Return the (x, y) coordinate for the center point of the cell that contains the specified text.  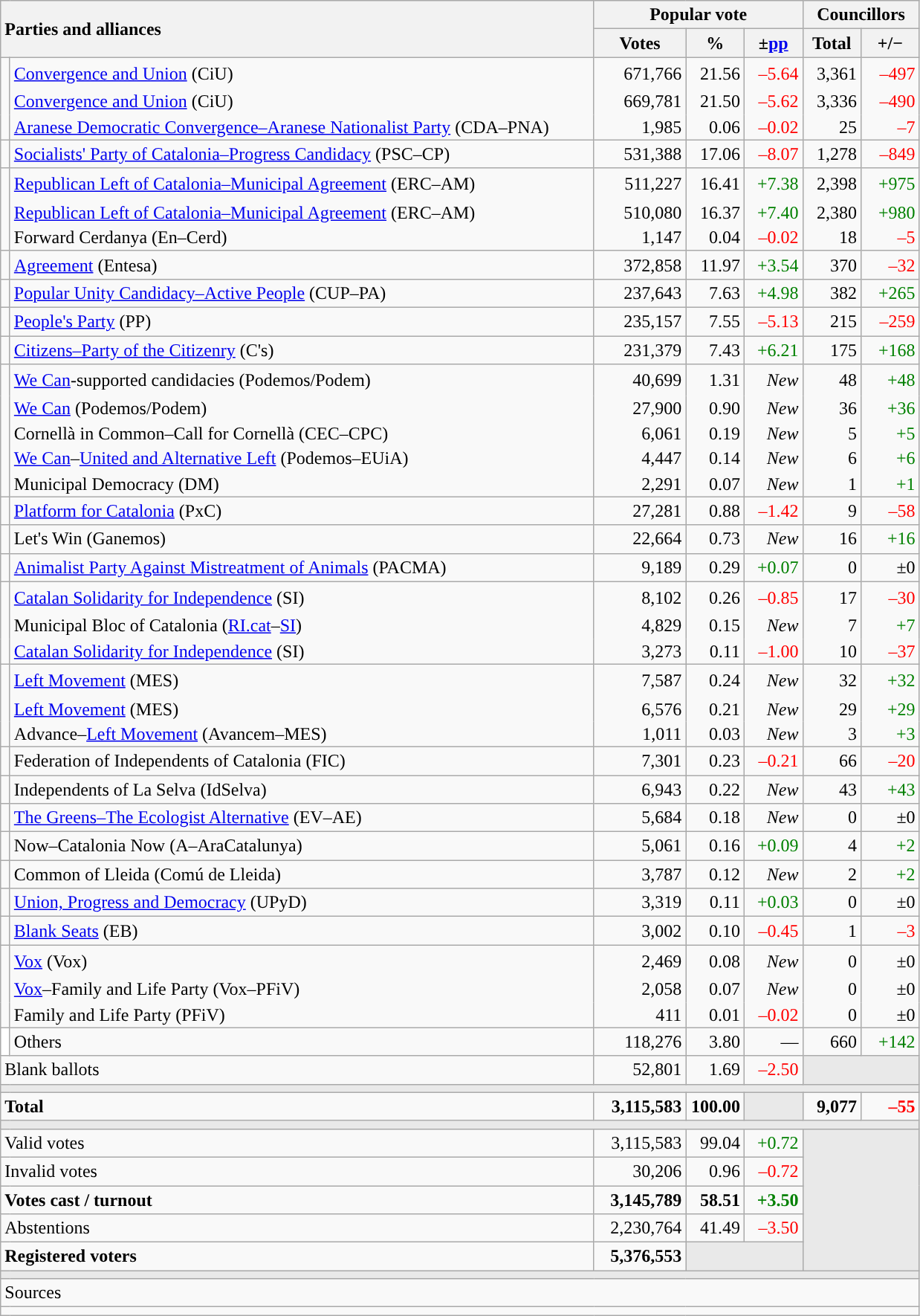
–3.50 (773, 1228)
–32 (890, 265)
We Can-supported candidacies (Podemos/Podem) (302, 381)
7.55 (715, 321)
382 (832, 293)
25 (832, 127)
+/− (890, 43)
Platform for Catalonia (PxC) (302, 511)
+3 (890, 734)
40,699 (640, 381)
3 (832, 734)
Cornellà in Common–Call for Cornellà (CEC–CPC) (302, 433)
9 (832, 511)
7.43 (715, 350)
2,380 (832, 213)
5,061 (640, 846)
0.08 (715, 961)
6 (832, 459)
Votes (640, 43)
0.15 (715, 626)
+7.40 (773, 213)
Invalid votes (297, 1171)
27,281 (640, 511)
–1.00 (773, 651)
17 (832, 598)
Municipal Democracy (DM) (302, 484)
Agreement (Entesa) (302, 265)
Councillors (861, 15)
43 (832, 789)
11.97 (715, 265)
2 (832, 874)
510,080 (640, 213)
52,801 (640, 1070)
0.29 (715, 567)
3,787 (640, 874)
Sources (460, 1293)
0.21 (715, 709)
Votes cast / turnout (297, 1199)
7,301 (640, 761)
–30 (890, 598)
6,943 (640, 789)
Vox–Family and Life Party (Vox–PFiV) (302, 990)
Registered voters (297, 1257)
16.37 (715, 213)
Valid votes (297, 1143)
2,230,764 (640, 1228)
–2.50 (773, 1070)
+0.07 (773, 567)
0.24 (715, 680)
+3.50 (773, 1199)
–259 (890, 321)
+142 (890, 1042)
–5.62 (773, 102)
2,291 (640, 484)
Popular Unity Candidacy–Active People (CUP–PA) (302, 293)
32 (832, 680)
Parties and alliances (297, 29)
237,643 (640, 293)
–58 (890, 511)
Forward Cerdanya (En–Cerd) (302, 238)
±pp (773, 43)
Aranese Democratic Convergence–Aranese Nationalist Party (CDA–PNA) (302, 127)
8,102 (640, 598)
+16 (890, 539)
48 (832, 381)
–8.07 (773, 154)
1,147 (640, 238)
660 (832, 1042)
5,684 (640, 818)
+0.09 (773, 846)
16 (832, 539)
0.88 (715, 511)
2,469 (640, 961)
30,206 (640, 1171)
1,011 (640, 734)
669,781 (640, 102)
0.03 (715, 734)
–0.45 (773, 931)
+1 (890, 484)
+7.38 (773, 184)
–497 (890, 73)
Socialists' Party of Catalonia–Progress Candidacy (PSC–CP) (302, 154)
7,587 (640, 680)
22,664 (640, 539)
+168 (890, 350)
16.41 (715, 184)
18 (832, 238)
411 (640, 1015)
% (715, 43)
21.56 (715, 73)
3,361 (832, 73)
Animalist Party Against Mistreatment of Animals (PACMA) (302, 567)
370 (832, 265)
— (773, 1042)
Blank Seats (EB) (302, 931)
+36 (890, 409)
3,002 (640, 931)
41.49 (715, 1228)
–0.72 (773, 1171)
215 (832, 321)
0.16 (715, 846)
+0.03 (773, 903)
Vox (Vox) (302, 961)
5,376,553 (640, 1257)
3,145,789 (640, 1199)
Union, Progress and Democracy (UPyD) (302, 903)
10 (832, 651)
–849 (890, 154)
+265 (890, 293)
0.26 (715, 598)
0.10 (715, 931)
0.73 (715, 539)
+3.54 (773, 265)
0.06 (715, 127)
175 (832, 350)
118,276 (640, 1042)
+980 (890, 213)
+48 (890, 381)
1.31 (715, 381)
0.01 (715, 1015)
–5.13 (773, 321)
3,336 (832, 102)
–20 (890, 761)
Popular vote (699, 15)
Let's Win (Ganemos) (302, 539)
231,379 (640, 350)
–7 (890, 127)
100.00 (715, 1106)
0.18 (715, 818)
–0.21 (773, 761)
6,576 (640, 709)
0.12 (715, 874)
6,061 (640, 433)
5 (832, 433)
–55 (890, 1106)
671,766 (640, 73)
–5 (890, 238)
0.22 (715, 789)
Others (302, 1042)
+0.72 (773, 1143)
Citizens–Party of the Citizenry (C's) (302, 350)
+43 (890, 789)
27,900 (640, 409)
4 (832, 846)
3.80 (715, 1042)
9,077 (832, 1106)
1.69 (715, 1070)
+6 (890, 459)
–37 (890, 651)
+7 (890, 626)
+975 (890, 184)
4,829 (640, 626)
Family and Life Party (PFiV) (302, 1015)
Advance–Left Movement (Avancem–MES) (302, 734)
Now–Catalonia Now (A–AraCatalunya) (302, 846)
Common of Lleida (Comú de Lleida) (302, 874)
–1.42 (773, 511)
66 (832, 761)
+6.21 (773, 350)
7 (832, 626)
We Can–United and Alternative Left (Podemos–EUiA) (302, 459)
2,058 (640, 990)
0.14 (715, 459)
531,388 (640, 154)
511,227 (640, 184)
Blank ballots (297, 1070)
372,858 (640, 265)
235,157 (640, 321)
21.50 (715, 102)
–3 (890, 931)
3,319 (640, 903)
17.06 (715, 154)
4,447 (640, 459)
0.19 (715, 433)
People's Party (PP) (302, 321)
The Greens–The Ecologist Alternative (EV–AE) (302, 818)
9,189 (640, 567)
58.51 (715, 1199)
0.04 (715, 238)
We Can (Podemos/Podem) (302, 409)
29 (832, 709)
Independents of La Selva (IdSelva) (302, 789)
–0.85 (773, 598)
7.63 (715, 293)
1,278 (832, 154)
99.04 (715, 1143)
–490 (890, 102)
+5 (890, 433)
Abstentions (297, 1228)
1,985 (640, 127)
Municipal Bloc of Catalonia (RI.cat–SI) (302, 626)
–5.64 (773, 73)
36 (832, 409)
0.90 (715, 409)
0.23 (715, 761)
2,398 (832, 184)
3,273 (640, 651)
0.96 (715, 1171)
+4.98 (773, 293)
+32 (890, 680)
+29 (890, 709)
Federation of Independents of Catalonia (FIC) (302, 761)
